From the cell containing the given text, extract its center point as (x, y) coordinate. 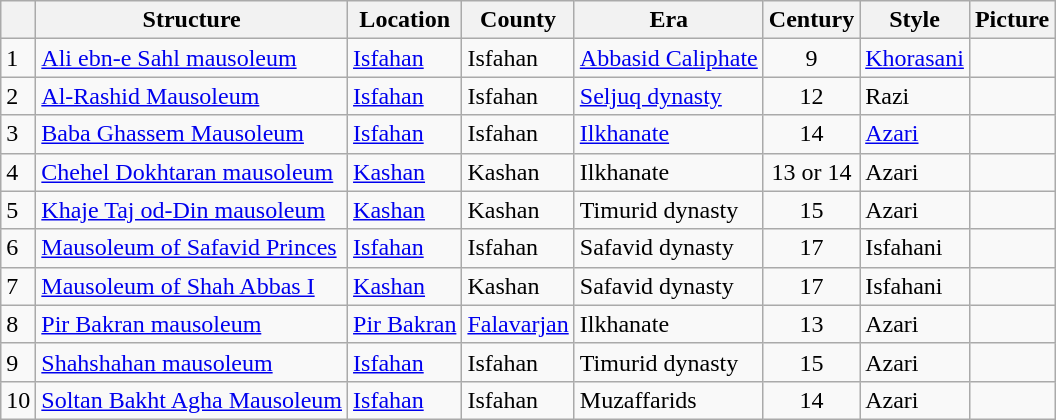
Mausoleum of Safavid Princes (192, 248)
Location (405, 20)
Structure (192, 20)
Ali ebn-e Sahl mausoleum (192, 58)
1 (18, 58)
Seljuq dynasty (668, 96)
8 (18, 324)
Khaje Taj od-Din mausoleum (192, 210)
7 (18, 286)
Falavarjan (518, 324)
Baba Ghassem Mausoleum (192, 134)
Al-Rashid Mausoleum (192, 96)
Picture (1012, 20)
Era (668, 20)
Century (811, 20)
Khorasani (915, 58)
13 or 14 (811, 172)
Abbasid Caliphate (668, 58)
Pir Bakran mausoleum (192, 324)
Chehel Dokhtaran mausoleum (192, 172)
Shahshahan mausoleum (192, 362)
10 (18, 400)
6 (18, 248)
Style (915, 20)
12 (811, 96)
4 (18, 172)
5 (18, 210)
Mausoleum of Shah Abbas I (192, 286)
13 (811, 324)
County (518, 20)
Pir Bakran (405, 324)
Razi (915, 96)
2 (18, 96)
Soltan Bakht Agha Mausoleum (192, 400)
Muzaffarids (668, 400)
3 (18, 134)
